Find where the given text appears and provide that cell's center as [X, Y] coordinate. 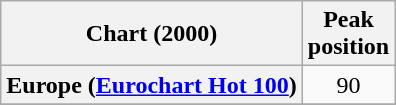
90 [348, 85]
Peakposition [348, 34]
Chart (2000) [152, 34]
Europe (Eurochart Hot 100) [152, 85]
